Return the (X, Y) coordinate for the center point of the cell that contains the specified text.  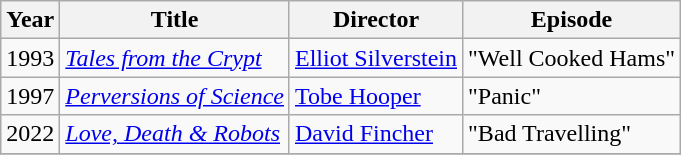
2022 (30, 134)
Episode (572, 20)
David Fincher (376, 134)
Perversions of Science (175, 96)
"Panic" (572, 96)
Elliot Silverstein (376, 58)
Tales from the Crypt (175, 58)
"Well Cooked Hams" (572, 58)
1997 (30, 96)
Year (30, 20)
Tobe Hooper (376, 96)
Love, Death & Robots (175, 134)
Director (376, 20)
Title (175, 20)
"Bad Travelling" (572, 134)
1993 (30, 58)
